Provide the (X, Y) coordinate of the cell's center where the given text is located.  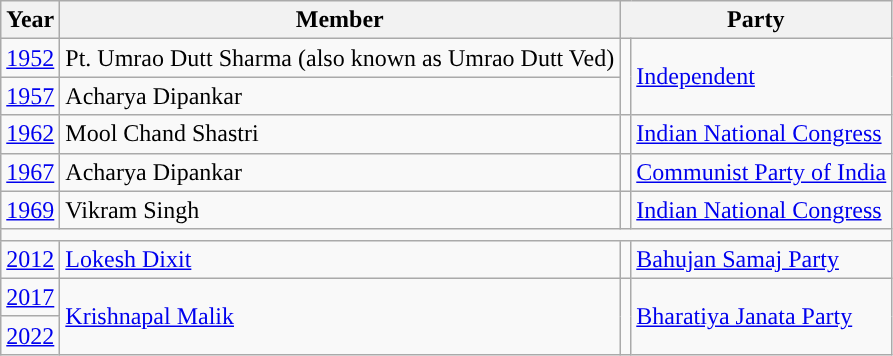
Krishnapal Malik (340, 316)
Mool Chand Shastri (340, 134)
1967 (30, 172)
1952 (30, 58)
Communist Party of India (762, 172)
2012 (30, 259)
Bahujan Samaj Party (762, 259)
Vikram Singh (340, 210)
Pt. Umrao Dutt Sharma (also known as Umrao Dutt Ved) (340, 58)
2022 (30, 335)
1962 (30, 134)
Independent (762, 77)
Lokesh Dixit (340, 259)
1969 (30, 210)
Member (340, 20)
Bharatiya Janata Party (762, 316)
Party (756, 20)
2017 (30, 297)
1957 (30, 96)
Year (30, 20)
